From the cell containing the given text, extract its center point as [X, Y] coordinate. 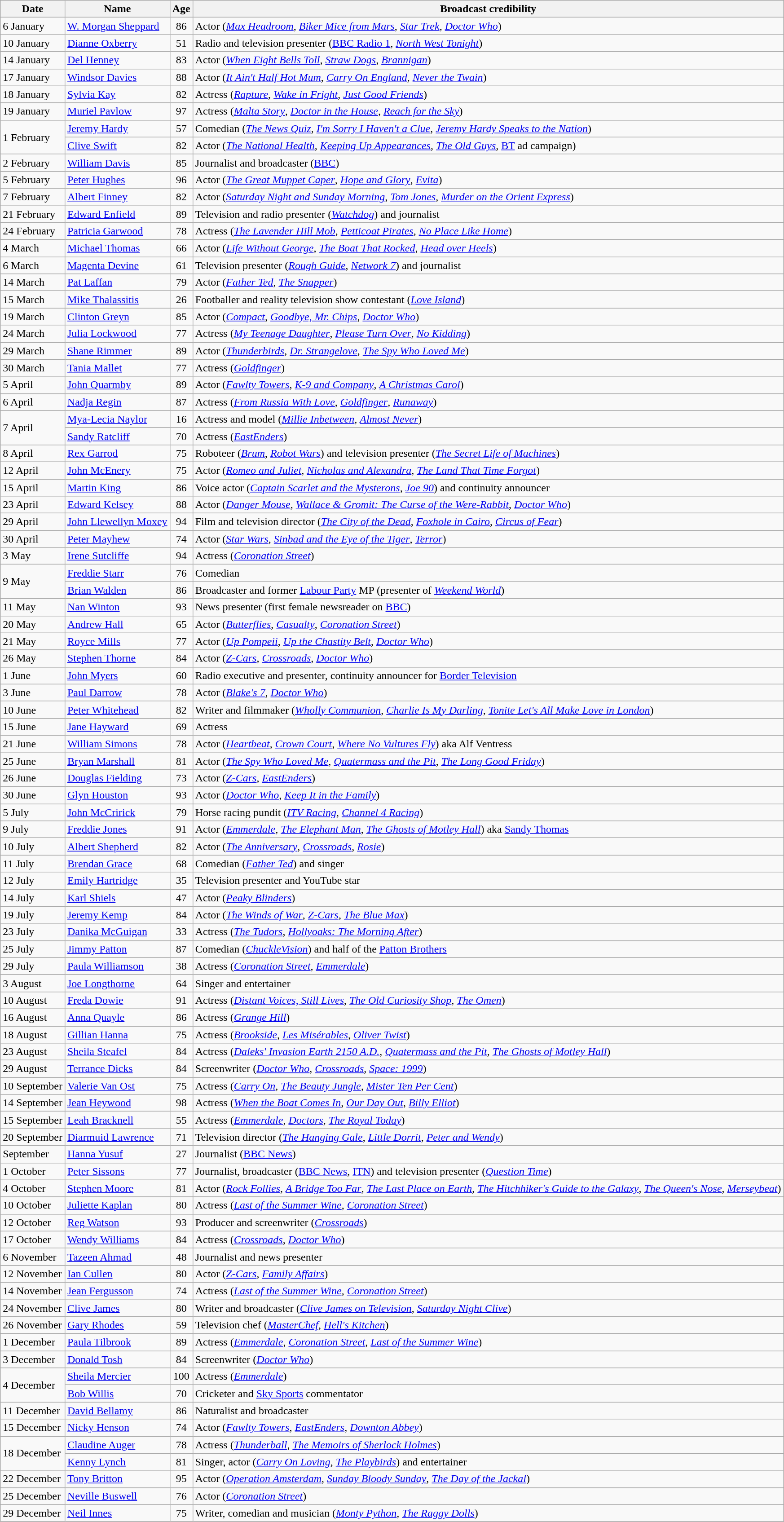
29 July [33, 966]
Film and television director (The City of the Dead, Foxhole in Cairo, Circus of Fear) [488, 522]
Footballer and reality television show contestant (Love Island) [488, 300]
Actress (Coronation Street, Emmerdale) [488, 966]
Tania Mallet [117, 368]
Albert Finney [117, 197]
Television director (The Hanging Gale, Little Dorrit, Peter and Wendy) [488, 1137]
Actor (Max Headroom, Biker Mice from Mars, Star Trek, Doctor Who) [488, 26]
Television chef (MasterChef, Hell's Kitchen) [488, 1325]
98 [181, 1103]
6 April [33, 402]
William Davis [117, 163]
3 June [33, 693]
John Myers [117, 675]
20 May [33, 624]
Donald Tosh [117, 1359]
Windsor Davies [117, 77]
Actress (When the Boat Comes In, Our Day Out, Billy Elliot) [488, 1103]
Actor (Emmerdale, The Elephant Man, The Ghosts of Motley Hall) aka Sandy Thomas [488, 829]
Age [181, 9]
23 July [33, 932]
David Bellamy [117, 1411]
Voice actor (Captain Scarlet and the Mysterons, Joe 90) and continuity announcer [488, 487]
Actress (EastEnders) [488, 436]
Freda Dowie [117, 1000]
Actor (The Great Muppet Caper, Hope and Glory, Evita) [488, 180]
29 April [33, 522]
Comedian (The News Quiz, I'm Sorry I Haven't a Clue, Jeremy Hardy Speaks to the Nation) [488, 128]
33 [181, 932]
Paul Darrow [117, 693]
Gary Rhodes [117, 1325]
6 November [33, 1257]
Kenny Lynch [117, 1462]
Television presenter and YouTube star [488, 881]
Writer and broadcaster (Clive James on Television, Saturday Night Clive) [488, 1308]
Brian Walden [117, 590]
Actor (Blake's 7, Doctor Who) [488, 693]
Actress (Daleks' Invasion Earth 2150 A.D., Quatermass and the Pit, The Ghosts of Motley Hall) [488, 1052]
11 May [33, 607]
96 [181, 180]
Actor (Peaky Blinders) [488, 898]
22 December [33, 1479]
Actress (Crossroads, Doctor Who) [488, 1240]
12 November [33, 1274]
9 July [33, 829]
1 February [33, 137]
Clinton Greyn [117, 317]
Emily Hartridge [117, 881]
12 October [33, 1222]
Actress (Carry On, The Beauty Jungle, Mister Ten Per Cent) [488, 1086]
Actor (Doctor Who, Keep It in the Family) [488, 795]
Nadja Regin [117, 402]
W. Morgan Sheppard [117, 26]
Actor (Z-Cars, EastEnders) [488, 778]
Peter Hughes [117, 180]
24 February [33, 231]
Actor (It Ain't Half Hot Mum, Carry On England, Never the Twain) [488, 77]
17 October [33, 1240]
10 October [33, 1205]
66 [181, 248]
19 January [33, 111]
64 [181, 983]
Julia Lockwood [117, 334]
65 [181, 624]
6 January [33, 26]
1 October [33, 1171]
Actress (The Lavender Hill Mob, Petticoat Pirates, No Place Like Home) [488, 231]
9 May [33, 582]
Mike Thalassitis [117, 300]
16 [181, 419]
Actor (Butterflies, Casualty, Coronation Street) [488, 624]
Actor (Rock Follies, A Bridge Too Far, The Last Place on Earth, The Hitchhiker's Guide to the Galaxy, The Queen's Nose, Merseybeat) [488, 1188]
24 March [33, 334]
Actress (My Teenage Daughter, Please Turn Over, No Kidding) [488, 334]
Shane Rimmer [117, 351]
Singer and entertainer [488, 983]
Actress (Emmerdale, Coronation Street, Last of the Summer Wine) [488, 1342]
Paula Williamson [117, 966]
Television and radio presenter (Watchdog) and journalist [488, 214]
Actor (Life Without George, The Boat That Rocked, Head over Heels) [488, 248]
Patricia Garwood [117, 231]
12 July [33, 881]
47 [181, 898]
Writer and filmmaker (Wholly Communion, Charlie Is My Darling, Tonite Let's All Make Love in London) [488, 710]
21 May [33, 641]
Broadcaster and former Labour Party MP (presenter of Weekend World) [488, 590]
17 January [33, 77]
Peter Whitehead [117, 710]
Neil Innes [117, 1513]
71 [181, 1137]
60 [181, 675]
15 September [33, 1120]
25 June [33, 761]
15 March [33, 300]
Neville Buswell [117, 1496]
William Simons [117, 744]
Journalist, broadcaster (BBC News, ITN) and television presenter (Question Time) [488, 1171]
Actress (Rapture, Wake in Fright, Just Good Friends) [488, 94]
Actor (Compact, Goodbye, Mr. Chips, Doctor Who) [488, 317]
Wendy Williams [117, 1240]
23 August [33, 1052]
26 November [33, 1325]
Actor (When Eight Bells Toll, Straw Dogs, Brannigan) [488, 60]
Reg Watson [117, 1222]
51 [181, 43]
68 [181, 864]
27 [181, 1154]
8 April [33, 453]
Freddie Jones [117, 829]
Actor (Up Pompeii, Up the Chastity Belt, Doctor Who) [488, 641]
6 March [33, 265]
Gillian Hanna [117, 1034]
Sandy Ratcliff [117, 436]
Jeremy Hardy [117, 128]
Radio executive and presenter, continuity announcer for Border Television [488, 675]
Terrance Dicks [117, 1069]
18 January [33, 94]
Glyn Houston [117, 795]
Sheila Steafel [117, 1052]
Danika McGuigan [117, 932]
61 [181, 265]
10 August [33, 1000]
38 [181, 966]
Stephen Thorne [117, 658]
Magenta Devine [117, 265]
95 [181, 1479]
26 June [33, 778]
Tazeen Ahmad [117, 1257]
Bryan Marshall [117, 761]
57 [181, 128]
Nan Winton [117, 607]
97 [181, 111]
29 December [33, 1513]
14 November [33, 1291]
Actress (Brookside, Les Misérables, Oliver Twist) [488, 1034]
Jimmy Patton [117, 949]
Actress (The Tudors, Hollyoaks: The Morning After) [488, 932]
25 July [33, 949]
Actor (Z-Cars, Crossroads, Doctor Who) [488, 658]
Valerie Van Ost [117, 1086]
Diarmuid Lawrence [117, 1137]
September [33, 1154]
15 June [33, 727]
Paula Tilbrook [117, 1342]
Radio and television presenter (BBC Radio 1, North West Tonight) [488, 43]
Del Henney [117, 60]
Actress [488, 727]
Actor (Heartbeat, Crown Court, Where No Vultures Fly) aka Alf Ventress [488, 744]
Screenwriter (Doctor Who, Crossroads, Space: 1999) [488, 1069]
Jean Heywood [117, 1103]
Actor (The Anniversary, Crossroads, Rosie) [488, 847]
Cricketer and Sky Sports commentator [488, 1394]
18 August [33, 1034]
7 February [33, 197]
Actor (Thunderbirds, Dr. Strangelove, The Spy Who Loved Me) [488, 351]
Actor (Father Ted, The Snapper) [488, 282]
4 October [33, 1188]
Actress (Emmerdale, Doctors, The Royal Today) [488, 1120]
26 May [33, 658]
19 March [33, 317]
John McEnery [117, 470]
Actor (Romeo and Juliet, Nicholas and Alexandra, The Land That Time Forgot) [488, 470]
Peter Sissons [117, 1171]
3 August [33, 983]
83 [181, 60]
Actor (The Spy Who Loved Me, Quatermass and the Pit, The Long Good Friday) [488, 761]
20 September [33, 1137]
Juliette Kaplan [117, 1205]
Actor (Star Wars, Sinbad and the Eye of the Tiger, Terror) [488, 539]
Douglas Fielding [117, 778]
Roboteer (Brum, Robot Wars) and television presenter (The Secret Life of Machines) [488, 453]
30 April [33, 539]
Joe Longthorne [117, 983]
Journalist and news presenter [488, 1257]
1 December [33, 1342]
Comedian [488, 573]
73 [181, 778]
11 July [33, 864]
19 July [33, 915]
7 April [33, 428]
30 March [33, 368]
10 September [33, 1086]
4 December [33, 1385]
Writer, comedian and musician (Monty Python, The Raggy Dolls) [488, 1513]
Nicky Henson [117, 1428]
Actress (Goldfinger) [488, 368]
Tony Britton [117, 1479]
Screenwriter (Doctor Who) [488, 1359]
Freddie Starr [117, 573]
Mya-Lecia Naylor [117, 419]
Actress (Grange Hill) [488, 1017]
25 December [33, 1496]
100 [181, 1376]
Bob Willis [117, 1394]
Andrew Hall [117, 624]
Martin King [117, 487]
18 December [33, 1453]
Jean Fergusson [117, 1291]
1 June [33, 675]
12 April [33, 470]
Horse racing pundit (ITV Racing, Channel 4 Racing) [488, 812]
2 February [33, 163]
Jane Hayward [117, 727]
Actor (Coronation Street) [488, 1496]
Rex Garrod [117, 453]
News presenter (first female newsreader on BBC) [488, 607]
30 June [33, 795]
Sheila Mercier [117, 1376]
Albert Shepherd [117, 847]
14 July [33, 898]
Clive James [117, 1308]
John Llewellyn Moxey [117, 522]
59 [181, 1325]
Muriel Pavlow [117, 111]
Karl Shiels [117, 898]
Actor (Operation Amsterdam, Sunday Bloody Sunday, The Day of the Jackal) [488, 1479]
48 [181, 1257]
Pat Laffan [117, 282]
Producer and screenwriter (Crossroads) [488, 1222]
Singer, actor (Carry On Loving, The Playbirds) and entertainer [488, 1462]
5 April [33, 385]
Jeremy Kemp [117, 915]
3 May [33, 556]
John McCririck [117, 812]
11 December [33, 1411]
Royce Mills [117, 641]
Peter Mayhew [117, 539]
55 [181, 1120]
Actress (Malta Story, Doctor in the House, Reach for the Sky) [488, 111]
Actress (Emmerdale) [488, 1376]
4 March [33, 248]
Stephen Moore [117, 1188]
Naturalist and broadcaster [488, 1411]
Actress (Coronation Street) [488, 556]
15 April [33, 487]
10 July [33, 847]
Actor (Saturday Night and Sunday Morning, Tom Jones, Murder on the Orient Express) [488, 197]
29 August [33, 1069]
24 November [33, 1308]
Journalist and broadcaster (BBC) [488, 163]
Comedian (Father Ted) and singer [488, 864]
Dianne Oxberry [117, 43]
Brendan Grace [117, 864]
Journalist (BBC News) [488, 1154]
Actress (Thunderball, The Memoirs of Sherlock Holmes) [488, 1445]
Broadcast credibility [488, 9]
Michael Thomas [117, 248]
10 January [33, 43]
Anna Quayle [117, 1017]
14 January [33, 60]
Actor (Z-Cars, Family Affairs) [488, 1274]
14 September [33, 1103]
26 [181, 300]
35 [181, 881]
5 July [33, 812]
John Quarmby [117, 385]
15 December [33, 1428]
Claudine Auger [117, 1445]
Edward Kelsey [117, 505]
Actor (Fawlty Towers, EastEnders, Downton Abbey) [488, 1428]
Date [33, 9]
21 June [33, 744]
69 [181, 727]
Television presenter (Rough Guide, Network 7) and journalist [488, 265]
Leah Bracknell [117, 1120]
Name [117, 9]
Hanna Yusuf [117, 1154]
Irene Sutcliffe [117, 556]
Actor (The Winds of War, Z-Cars, The Blue Max) [488, 915]
Actress and model (Millie Inbetween, Almost Never) [488, 419]
Actor (Fawlty Towers, K-9 and Company, A Christmas Carol) [488, 385]
Actress (Distant Voices, Still Lives, The Old Curiosity Shop, The Omen) [488, 1000]
Actress (From Russia With Love, Goldfinger, Runaway) [488, 402]
10 June [33, 710]
3 December [33, 1359]
29 March [33, 351]
Edward Enfield [117, 214]
23 April [33, 505]
Actor (The National Health, Keeping Up Appearances, The Old Guys, BT ad campaign) [488, 146]
21 February [33, 214]
5 February [33, 180]
16 August [33, 1017]
Clive Swift [117, 146]
Actor (Danger Mouse, Wallace & Gromit: The Curse of the Were-Rabbit, Doctor Who) [488, 505]
Comedian (ChuckleVision) and half of the Patton Brothers [488, 949]
Ian Cullen [117, 1274]
Sylvia Kay [117, 94]
14 March [33, 282]
